Extract the [x, y] coordinate from the center of the cell holding the provided text.  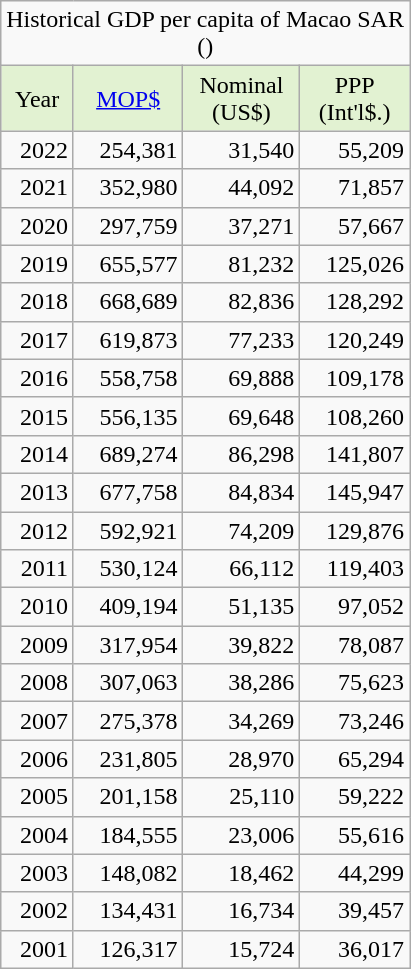
65,294 [355, 759]
126,317 [128, 949]
2018 [38, 302]
81,232 [242, 264]
231,805 [128, 759]
86,298 [242, 454]
77,233 [242, 340]
128,292 [355, 302]
66,112 [242, 569]
2005 [38, 797]
141,807 [355, 454]
119,403 [355, 569]
297,759 [128, 226]
2017 [38, 340]
275,378 [128, 721]
71,857 [355, 188]
317,954 [128, 645]
120,249 [355, 340]
74,209 [242, 531]
15,724 [242, 949]
2013 [38, 492]
2010 [38, 607]
37,271 [242, 226]
Historical GDP per capita of Macao SAR () [206, 34]
409,194 [128, 607]
97,052 [355, 607]
55,616 [355, 835]
2004 [38, 835]
134,431 [128, 911]
75,623 [355, 683]
352,980 [128, 188]
82,836 [242, 302]
25,110 [242, 797]
619,873 [128, 340]
69,648 [242, 416]
51,135 [242, 607]
2016 [38, 378]
2021 [38, 188]
2001 [38, 949]
2015 [38, 416]
689,274 [128, 454]
2006 [38, 759]
655,577 [128, 264]
129,876 [355, 531]
677,758 [128, 492]
Year [38, 98]
38,286 [242, 683]
23,006 [242, 835]
558,758 [128, 378]
307,063 [128, 683]
36,017 [355, 949]
668,689 [128, 302]
16,734 [242, 911]
39,457 [355, 911]
2002 [38, 911]
109,178 [355, 378]
556,135 [128, 416]
254,381 [128, 150]
PPP(Int'l$.) [355, 98]
MOP$ [128, 98]
108,260 [355, 416]
2019 [38, 264]
2008 [38, 683]
84,834 [242, 492]
78,087 [355, 645]
530,124 [128, 569]
2022 [38, 150]
125,026 [355, 264]
34,269 [242, 721]
2007 [38, 721]
148,082 [128, 873]
59,222 [355, 797]
28,970 [242, 759]
73,246 [355, 721]
39,822 [242, 645]
57,667 [355, 226]
31,540 [242, 150]
2012 [38, 531]
592,921 [128, 531]
2009 [38, 645]
2014 [38, 454]
44,092 [242, 188]
2011 [38, 569]
184,555 [128, 835]
44,299 [355, 873]
69,888 [242, 378]
145,947 [355, 492]
Nominal(US$) [242, 98]
2020 [38, 226]
201,158 [128, 797]
2003 [38, 873]
18,462 [242, 873]
55,209 [355, 150]
